Provide the (x, y) coordinate of the cell's center where the given text is located.  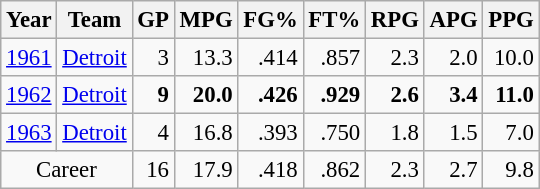
1961 (29, 58)
PPG (511, 20)
1.8 (396, 133)
.929 (334, 95)
17.9 (206, 170)
3.4 (454, 95)
.418 (270, 170)
13.3 (206, 58)
9 (153, 95)
9.8 (511, 170)
2.7 (454, 170)
10.0 (511, 58)
.393 (270, 133)
11.0 (511, 95)
.426 (270, 95)
2.0 (454, 58)
Year (29, 20)
.750 (334, 133)
1.5 (454, 133)
16 (153, 170)
3 (153, 58)
1963 (29, 133)
20.0 (206, 95)
1962 (29, 95)
Team (94, 20)
Career (66, 170)
.862 (334, 170)
GP (153, 20)
.414 (270, 58)
16.8 (206, 133)
FG% (270, 20)
2.6 (396, 95)
APG (454, 20)
MPG (206, 20)
4 (153, 133)
FT% (334, 20)
.857 (334, 58)
RPG (396, 20)
7.0 (511, 133)
